Scan for the cell matching the given text and deliver its (X, Y) coordinate at center. 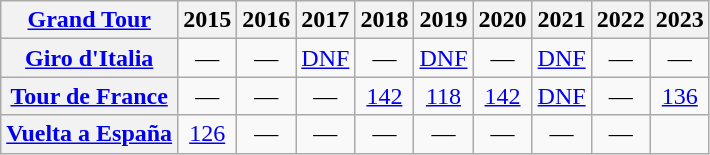
2016 (266, 20)
2019 (444, 20)
2020 (502, 20)
126 (208, 134)
2015 (208, 20)
2017 (326, 20)
2022 (620, 20)
136 (680, 96)
Tour de France (90, 96)
Vuelta a España (90, 134)
2018 (384, 20)
2021 (562, 20)
118 (444, 96)
2023 (680, 20)
Grand Tour (90, 20)
Giro d'Italia (90, 58)
